For the text-containing cell, return its midpoint in (x, y) coordinate format. 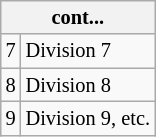
7 (11, 51)
Division 9, etc. (88, 118)
Division 8 (88, 85)
9 (11, 118)
cont... (78, 17)
8 (11, 85)
Division 7 (88, 51)
